Pinpoint the cell where the given text exists, returning its (x, y) midpoint coordinate. 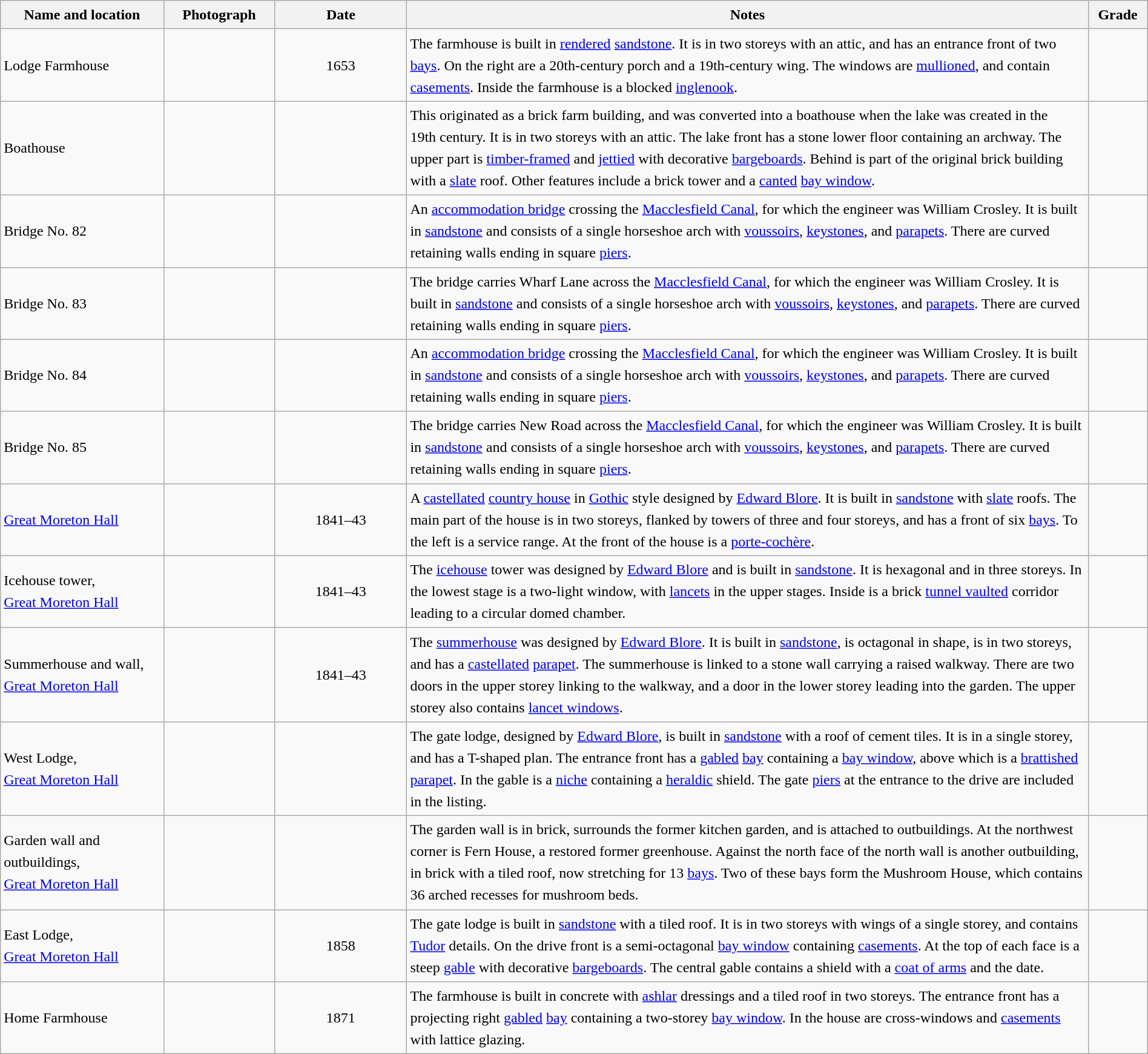
1858 (341, 946)
Grade (1118, 15)
Bridge No. 83 (82, 303)
Boathouse (82, 148)
1871 (341, 1018)
Garden wall and outbuildings,Great Moreton Hall (82, 863)
West Lodge,Great Moreton Hall (82, 768)
Photograph (219, 15)
Lodge Farmhouse (82, 65)
1653 (341, 65)
Summerhouse and wall,Great Moreton Hall (82, 675)
Bridge No. 85 (82, 447)
Icehouse tower,Great Moreton Hall (82, 591)
East Lodge,Great Moreton Hall (82, 946)
Name and location (82, 15)
Bridge No. 84 (82, 376)
Great Moreton Hall (82, 520)
Bridge No. 82 (82, 231)
Notes (747, 15)
Home Farmhouse (82, 1018)
Date (341, 15)
